Pinpoint the cell where the given text exists, returning its [x, y] midpoint coordinate. 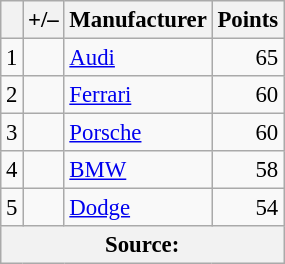
Ferrari [138, 95]
3 [12, 133]
Dodge [138, 208]
54 [248, 208]
+/– [44, 20]
Manufacturer [138, 20]
65 [248, 58]
58 [248, 170]
5 [12, 208]
1 [12, 58]
Porsche [138, 133]
4 [12, 170]
Source: [142, 245]
Audi [138, 58]
2 [12, 95]
Points [248, 20]
BMW [138, 170]
